Locate the cell with the specified text and output its (X, Y) center coordinate. 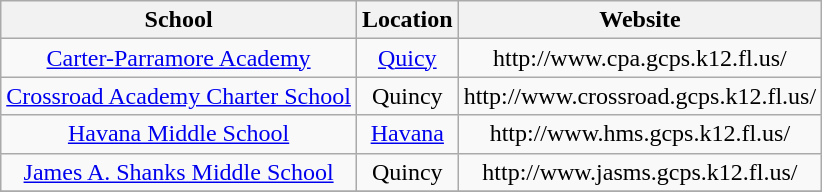
http://www.jasms.gcps.k12.fl.us/ (640, 172)
Website (640, 20)
http://www.crossroad.gcps.k12.fl.us/ (640, 96)
Havana Middle School (179, 134)
Carter-Parramore Academy (179, 58)
School (179, 20)
http://www.hms.gcps.k12.fl.us/ (640, 134)
James A. Shanks Middle School (179, 172)
Quicy (407, 58)
Havana (407, 134)
http://www.cpa.gcps.k12.fl.us/ (640, 58)
Crossroad Academy Charter School (179, 96)
Location (407, 20)
